Detect which cell encompasses the target text, then output its (X, Y) center coordinate. 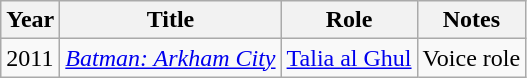
Title (170, 20)
Voice role (472, 58)
Notes (472, 20)
2011 (30, 58)
Batman: Arkham City (170, 58)
Year (30, 20)
Talia al Ghul (349, 58)
Role (349, 20)
